Extract the (x, y) coordinate from the center of the cell holding the provided text.  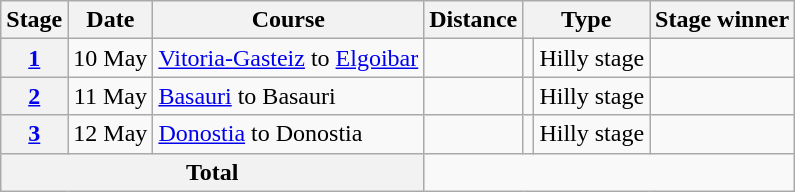
Course (288, 20)
Total (212, 172)
Donostia to Donostia (288, 134)
1 (34, 58)
Vitoria-Gasteiz to Elgoibar (288, 58)
2 (34, 96)
Date (110, 20)
12 May (110, 134)
Stage (34, 20)
11 May (110, 96)
Distance (474, 20)
Type (586, 20)
3 (34, 134)
Stage winner (722, 20)
Basauri to Basauri (288, 96)
10 May (110, 58)
